For the text-containing cell, return its midpoint in (x, y) coordinate format. 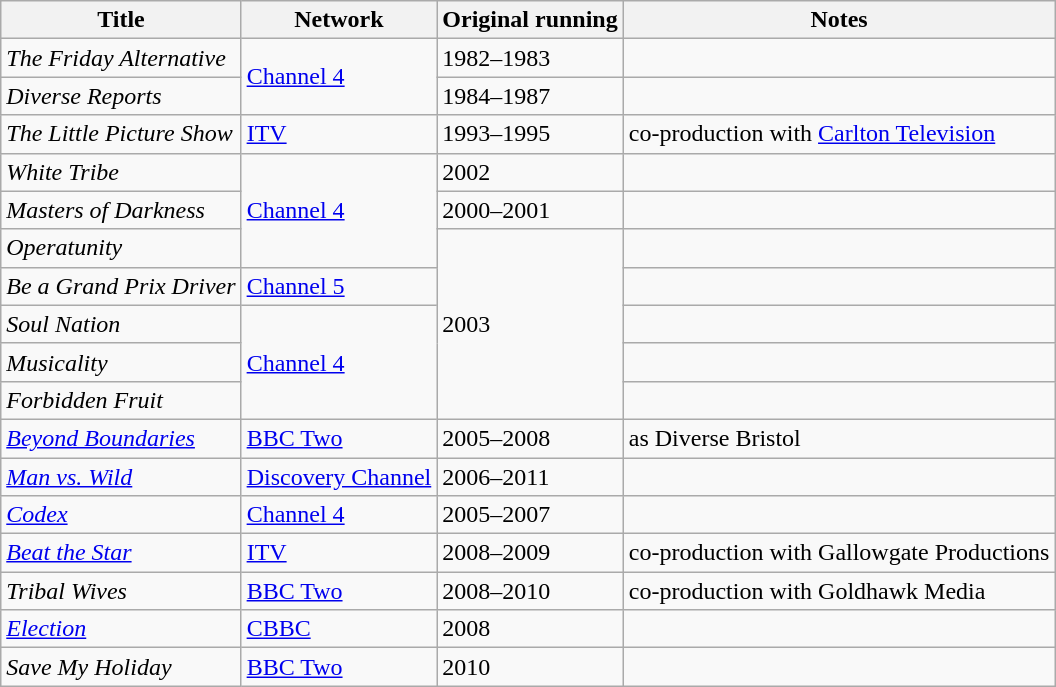
Election (121, 629)
co-production with Goldhawk Media (839, 591)
co-production with Gallowgate Productions (839, 553)
Tribal Wives (121, 591)
Beyond Boundaries (121, 438)
Operatunity (121, 248)
as Diverse Bristol (839, 438)
Original running (530, 20)
2008–2009 (530, 553)
2006–2011 (530, 477)
Be a Grand Prix Driver (121, 286)
Diverse Reports (121, 96)
2005–2008 (530, 438)
2008–2010 (530, 591)
2005–2007 (530, 515)
Save My Holiday (121, 667)
2010 (530, 667)
Man vs. Wild (121, 477)
Discovery Channel (339, 477)
Channel 5 (339, 286)
1984–1987 (530, 96)
co-production with Carlton Television (839, 134)
Masters of Darkness (121, 210)
1993–1995 (530, 134)
Codex (121, 515)
1982–1983 (530, 58)
Title (121, 20)
2000–2001 (530, 210)
Network (339, 20)
CBBC (339, 629)
The Little Picture Show (121, 134)
The Friday Alternative (121, 58)
2002 (530, 172)
2003 (530, 324)
Soul Nation (121, 324)
White Tribe (121, 172)
Musicality (121, 362)
Beat the Star (121, 553)
2008 (530, 629)
Forbidden Fruit (121, 400)
Notes (839, 20)
